For the text-containing cell, return its midpoint in (X, Y) coordinate format. 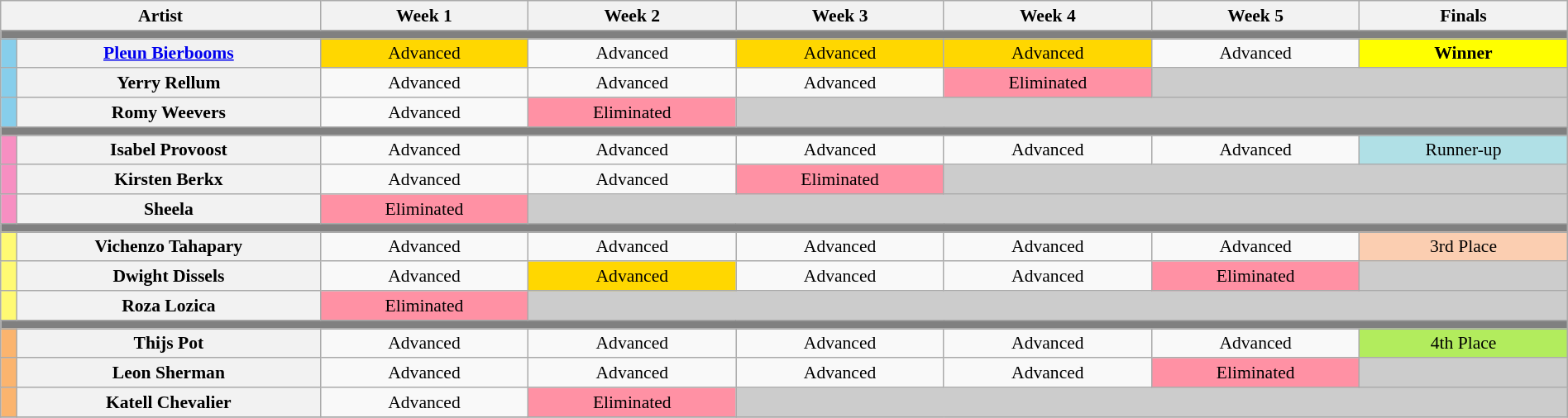
Runner-up (1464, 150)
Week 3 (840, 16)
Finals (1464, 16)
Yerry Rellum (169, 83)
Katell Chevalier (169, 402)
3rd Place (1464, 247)
Vichenzo Tahapary (169, 247)
Week 2 (632, 16)
Isabel Provoost (169, 150)
Kirsten Berkx (169, 180)
Week 1 (423, 16)
Winner (1464, 54)
Sheela (169, 209)
Week 4 (1047, 16)
Dwight Dissels (169, 277)
Romy Weevers (169, 112)
Week 5 (1255, 16)
4th Place (1464, 344)
Pleun Bierbooms (169, 54)
Roza Lozica (169, 306)
Leon Sherman (169, 373)
Thijs Pot (169, 344)
Artist (160, 16)
